Determine the [x, y] coordinate at the center of the cell enclosing the given text.  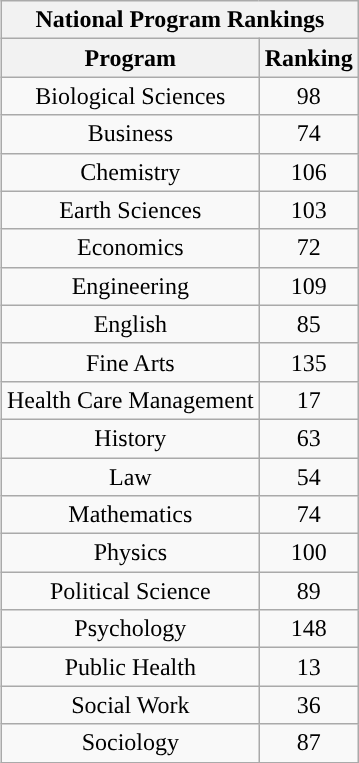
148 [308, 629]
National Program Rankings [180, 20]
13 [308, 667]
History [131, 438]
Fine Arts [131, 362]
36 [308, 705]
87 [308, 743]
Program [131, 58]
Health Care Management [131, 400]
Earth Sciences [131, 210]
Political Science [131, 591]
Mathematics [131, 515]
English [131, 324]
Chemistry [131, 172]
Biological Sciences [131, 96]
Physics [131, 553]
Public Health [131, 667]
98 [308, 96]
63 [308, 438]
109 [308, 286]
17 [308, 400]
106 [308, 172]
Psychology [131, 629]
54 [308, 477]
Engineering [131, 286]
Ranking [308, 58]
135 [308, 362]
89 [308, 591]
Sociology [131, 743]
Social Work [131, 705]
72 [308, 248]
Law [131, 477]
85 [308, 324]
100 [308, 553]
Economics [131, 248]
103 [308, 210]
Business [131, 134]
